Pinpoint the cell where the given text exists, returning its [X, Y] midpoint coordinate. 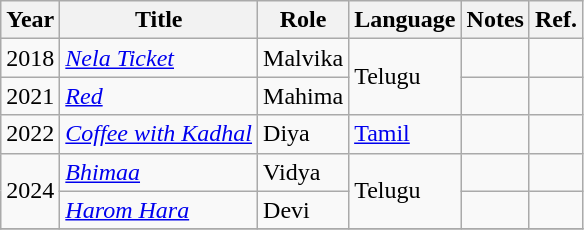
Title [159, 20]
2024 [30, 191]
Role [304, 20]
Language [405, 20]
2021 [30, 96]
Vidya [304, 172]
Mahima [304, 96]
Year [30, 20]
Nela Ticket [159, 58]
Bhimaa [159, 172]
Coffee with Kadhal [159, 134]
2022 [30, 134]
2018 [30, 58]
Devi [304, 210]
Harom Hara [159, 210]
Malvika [304, 58]
Ref. [556, 20]
Red [159, 96]
Notes [495, 20]
Tamil [405, 134]
Diya [304, 134]
